Return the (x, y) coordinate for the center point of the cell that contains the specified text.  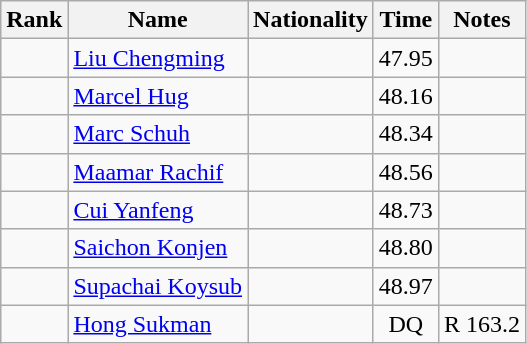
48.80 (406, 248)
Supachai Koysub (158, 286)
Notes (482, 20)
Time (406, 20)
47.95 (406, 58)
Hong Sukman (158, 324)
Marc Schuh (158, 134)
Liu Chengming (158, 58)
48.16 (406, 96)
Cui Yanfeng (158, 210)
48.73 (406, 210)
Saichon Konjen (158, 248)
Name (158, 20)
Rank (34, 20)
Nationality (311, 20)
Maamar Rachif (158, 172)
R 163.2 (482, 324)
48.56 (406, 172)
DQ (406, 324)
48.97 (406, 286)
48.34 (406, 134)
Marcel Hug (158, 96)
